Identify which cell holds the provided text, then report its (X, Y) central coordinate. 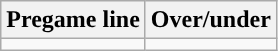
Over/under (210, 20)
Pregame line (74, 20)
